Find where the given text appears and provide that cell's center as (x, y) coordinate. 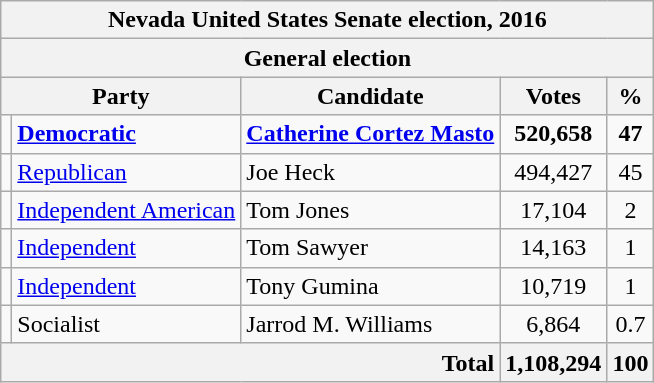
Democratic (126, 134)
17,104 (554, 210)
Tom Jones (370, 210)
520,658 (554, 134)
Nevada United States Senate election, 2016 (328, 20)
Total (250, 362)
Republican (126, 172)
10,719 (554, 286)
Socialist (126, 324)
Candidate (370, 96)
100 (630, 362)
1,108,294 (554, 362)
Jarrod M. Williams (370, 324)
6,864 (554, 324)
Catherine Cortez Masto (370, 134)
Tom Sawyer (370, 248)
2 (630, 210)
% (630, 96)
Independent American (126, 210)
14,163 (554, 248)
Party (121, 96)
Votes (554, 96)
47 (630, 134)
Tony Gumina (370, 286)
General election (328, 58)
494,427 (554, 172)
Joe Heck (370, 172)
0.7 (630, 324)
45 (630, 172)
